Determine the (x, y) coordinate at the center of the cell enclosing the given text.  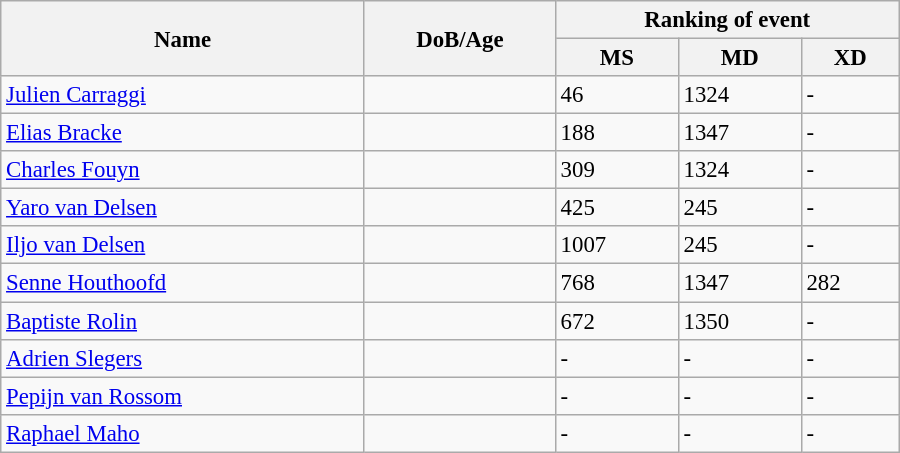
XD (850, 58)
MS (616, 58)
Senne Houthoofd (183, 283)
Iljo van Delsen (183, 245)
Charles Fouyn (183, 170)
Julien Carraggi (183, 95)
1350 (740, 321)
425 (616, 208)
Ranking of event (727, 20)
188 (616, 133)
Adrien Slegers (183, 358)
Pepijn van Rossom (183, 396)
Elias Bracke (183, 133)
DoB/Age (460, 38)
1007 (616, 245)
768 (616, 283)
MD (740, 58)
Baptiste Rolin (183, 321)
Name (183, 38)
309 (616, 170)
46 (616, 95)
Yaro van Delsen (183, 208)
672 (616, 321)
282 (850, 283)
Raphael Maho (183, 433)
